Capture the cell that displays the provided text and extract its [x, y] central coordinate. 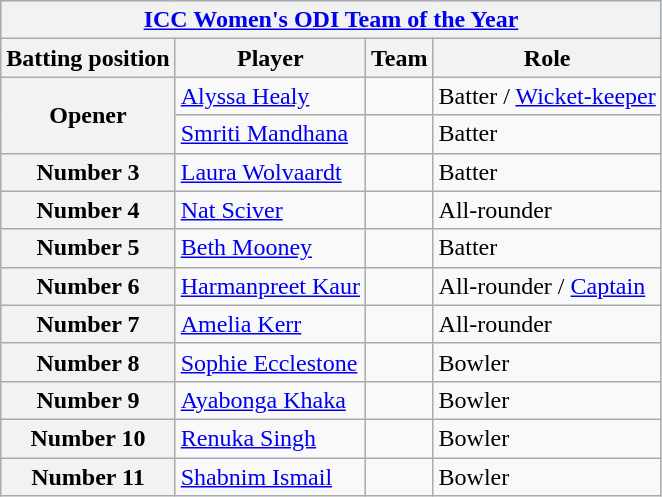
Sophie Ecclestone [270, 362]
Renuka Singh [270, 438]
Number 7 [88, 324]
Number 6 [88, 286]
Batting position [88, 58]
Alyssa Healy [270, 96]
Number 11 [88, 477]
Player [270, 58]
Number 3 [88, 172]
Number 8 [88, 362]
Shabnim Ismail [270, 477]
Amelia Kerr [270, 324]
Smriti Mandhana [270, 134]
Batter / Wicket-keeper [547, 96]
All-rounder / Captain [547, 286]
Number 5 [88, 248]
Role [547, 58]
Beth Mooney [270, 248]
Number 9 [88, 400]
Number 4 [88, 210]
Nat Sciver [270, 210]
Opener [88, 115]
Ayabonga Khaka [270, 400]
ICC Women's ODI Team of the Year [331, 20]
Laura Wolvaardt [270, 172]
Number 10 [88, 438]
Team [400, 58]
Harmanpreet Kaur [270, 286]
